Extract the [X, Y] coordinate from the center of the cell holding the provided text.  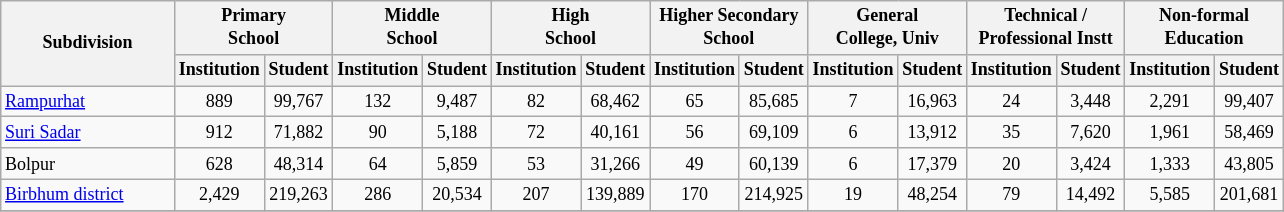
7,620 [1090, 132]
Non-formalEducation [1204, 28]
5,188 [458, 132]
PrimarySchool [253, 28]
19 [853, 194]
2,291 [1170, 102]
170 [695, 194]
31,266 [616, 164]
1,961 [1170, 132]
Technical /Professional Instt [1045, 28]
219,263 [298, 194]
139,889 [616, 194]
3,448 [1090, 102]
2,429 [219, 194]
43,805 [1250, 164]
Suri Sadar [88, 132]
68,462 [616, 102]
99,407 [1250, 102]
53 [536, 164]
49 [695, 164]
HighSchool [570, 28]
Birbhum district [88, 194]
5,585 [1170, 194]
201,681 [1250, 194]
71,882 [298, 132]
Bolpur [88, 164]
5,859 [458, 164]
35 [1011, 132]
9,487 [458, 102]
214,925 [774, 194]
65 [695, 102]
1,333 [1170, 164]
3,424 [1090, 164]
48,254 [932, 194]
69,109 [774, 132]
14,492 [1090, 194]
286 [378, 194]
13,912 [932, 132]
40,161 [616, 132]
60,139 [774, 164]
GeneralCollege, Univ [887, 28]
17,379 [932, 164]
Higher SecondarySchool [729, 28]
MiddleSchool [412, 28]
20,534 [458, 194]
24 [1011, 102]
72 [536, 132]
889 [219, 102]
7 [853, 102]
Rampurhat [88, 102]
132 [378, 102]
628 [219, 164]
Subdivision [88, 44]
99,767 [298, 102]
912 [219, 132]
20 [1011, 164]
58,469 [1250, 132]
56 [695, 132]
207 [536, 194]
48,314 [298, 164]
79 [1011, 194]
90 [378, 132]
64 [378, 164]
16,963 [932, 102]
82 [536, 102]
85,685 [774, 102]
